Pinpoint the cell where the given text exists, returning its [x, y] midpoint coordinate. 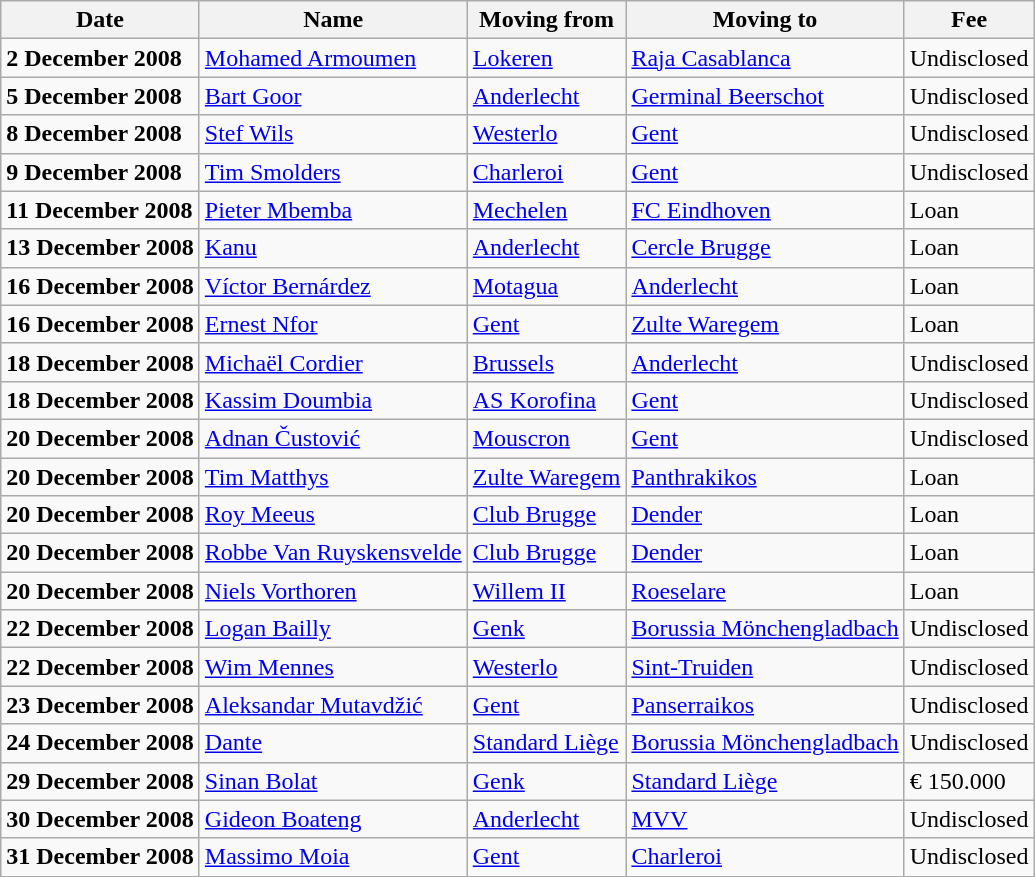
Sint-Truiden [765, 667]
Roeselare [765, 591]
Kanu [333, 248]
29 December 2008 [100, 781]
Cercle Brugge [765, 248]
Mouscron [546, 438]
Date [100, 20]
Aleksandar Mutavdžić [333, 705]
Panserraikos [765, 705]
FC Eindhoven [765, 210]
Gideon Boateng [333, 819]
Bart Goor [333, 96]
Massimo Moia [333, 857]
Motagua [546, 286]
Víctor Bernárdez [333, 286]
Moving from [546, 20]
Tim Matthys [333, 477]
Panthrakikos [765, 477]
Robbe Van Ruyskensvelde [333, 553]
Stef Wils [333, 134]
23 December 2008 [100, 705]
€ 150.000 [969, 781]
Mohamed Armoumen [333, 58]
Kassim Doumbia [333, 400]
30 December 2008 [100, 819]
Raja Casablanca [765, 58]
Moving to [765, 20]
Adnan Čustović [333, 438]
24 December 2008 [100, 743]
Pieter Mbemba [333, 210]
Wim Mennes [333, 667]
Mechelen [546, 210]
MVV [765, 819]
Name [333, 20]
8 December 2008 [100, 134]
Logan Bailly [333, 629]
9 December 2008 [100, 172]
Ernest Nfor [333, 324]
Roy Meeus [333, 515]
Willem II [546, 591]
13 December 2008 [100, 248]
2 December 2008 [100, 58]
5 December 2008 [100, 96]
Sinan Bolat [333, 781]
Dante [333, 743]
AS Korofina [546, 400]
Niels Vorthoren [333, 591]
11 December 2008 [100, 210]
Tim Smolders [333, 172]
31 December 2008 [100, 857]
Fee [969, 20]
Brussels [546, 362]
Michaël Cordier [333, 362]
Lokeren [546, 58]
Germinal Beerschot [765, 96]
